Find where the given text appears and provide that cell's center as [X, Y] coordinate. 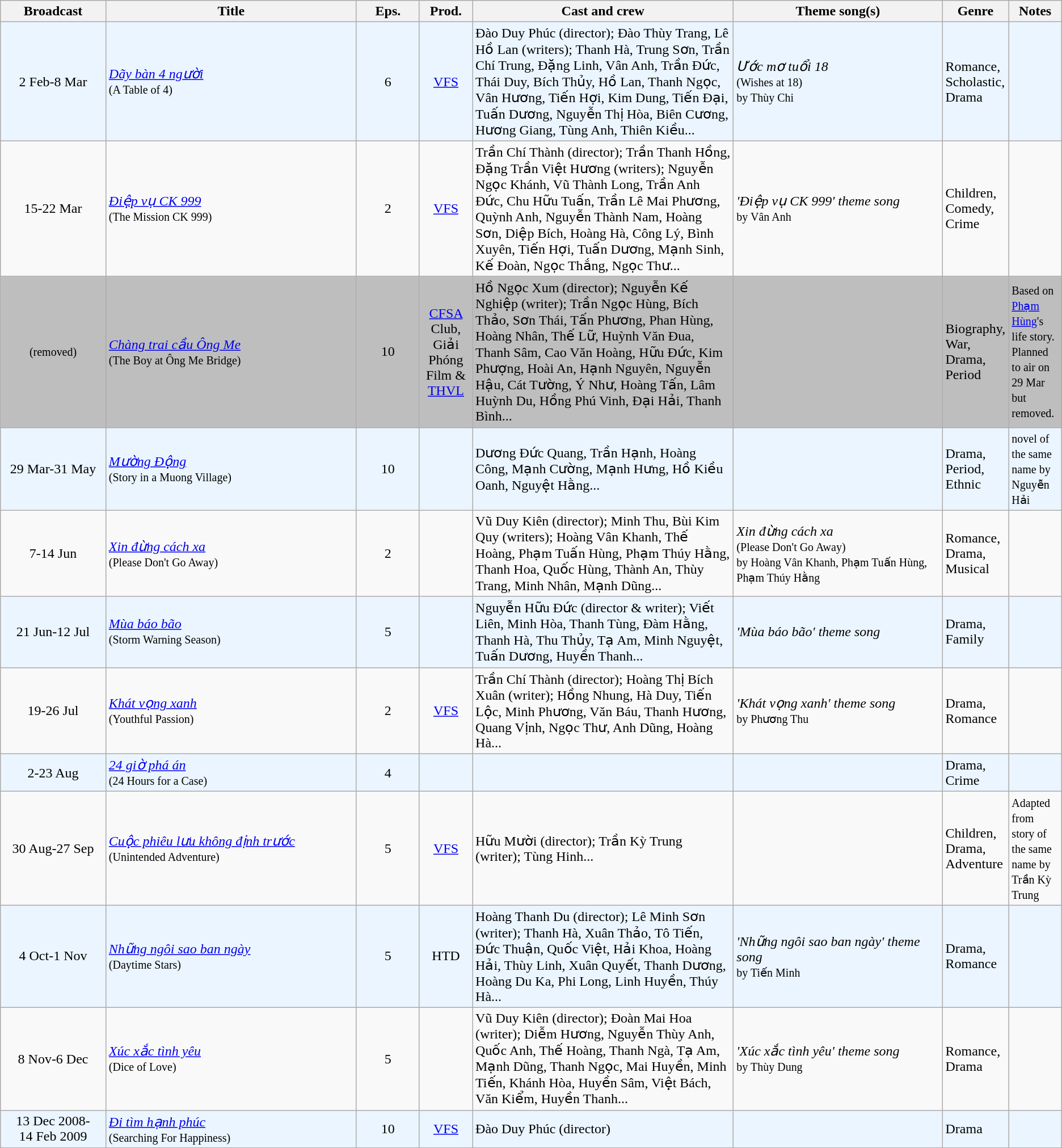
Xin đừng cách xa(Please Don't Go Away)by Hoàng Vân Khanh, Phạm Tuấn Hùng, Phạm Thúy Hằng [838, 553]
Mùa báo bão (Storm Warning Season) [231, 632]
15-22 Mar [53, 209]
4 Oct-1 Nov [53, 957]
2-23 Aug [53, 773]
Drama [976, 1129]
Đi tìm hạnh phúc (Searching For Happiness) [231, 1129]
Cuộc phiêu lưu không định trước (Unintended Adventure) [231, 848]
Based on Phạm Hùng's life story.Planned to air on 29 Mar but removed. [1035, 352]
7-14 Jun [53, 553]
Khát vọng xanh (Youthful Passion) [231, 710]
Những ngôi sao ban ngày (Daytime Stars) [231, 957]
Romance, Scholastic, Drama [976, 82]
29 Mar-31 May [53, 469]
'Khát vọng xanh' theme songby Phương Thu [838, 710]
30 Aug-27 Sep [53, 848]
Dương Đức Quang, Trần Hạnh, Hoàng Công, Mạnh Cường, Mạnh Hưng, Hồ Kiều Oanh, Nguyệt Hằng... [603, 469]
Adapted from story of the same name by Trần Kỳ Trung [1035, 848]
6 [388, 82]
Mường Động (Story in a Muong Village) [231, 469]
Children, Drama, Adventure [976, 848]
Đào Duy Phúc (director) [603, 1129]
Xúc xắc tình yêu (Dice of Love) [231, 1059]
8 Nov-6 Dec [53, 1059]
'Điệp vụ CK 999' theme songby Vân Anh [838, 209]
Drama, Period, Ethnic [976, 469]
Broadcast [53, 11]
Drama, Crime [976, 773]
Notes [1035, 11]
Dãy bàn 4 người (A Table of 4) [231, 82]
2 Feb-8 Mar [53, 82]
HTD [446, 957]
'Xúc xắc tình yêu' theme songby Thùy Dung [838, 1059]
Ước mơ tuổi 18(Wishes at 18)by Thùy Chi [838, 82]
Drama, Family [976, 632]
Cast and crew [603, 11]
13 Dec 2008-14 Feb 2009 [53, 1129]
4 [388, 773]
Xin đừng cách xa (Please Don't Go Away) [231, 553]
Romance, Drama, Musical [976, 553]
19-26 Jul [53, 710]
'Mùa báo bão' theme song [838, 632]
Biography, War, Drama, Period [976, 352]
Eps. [388, 11]
Children, Comedy, Crime [976, 209]
'Những ngôi sao ban ngày' theme songby Tiến Minh [838, 957]
Theme song(s) [838, 11]
Hữu Mười (director); Trần Kỳ Trung (writer); Tùng Hinh... [603, 848]
Romance, Drama [976, 1059]
24 giờ phá án (24 Hours for a Case) [231, 773]
21 Jun-12 Jul [53, 632]
Chàng trai cầu Ông Me (The Boy at Ông Me Bridge) [231, 352]
Genre [976, 11]
CFSA Club, Giải Phóng Film & THVL [446, 352]
(removed) [53, 352]
novel of the same name by Nguyễn Hải [1035, 469]
Title [231, 11]
Nguyễn Hữu Đức (director & writer); Viết Liên, Minh Hòa, Thanh Tùng, Đàm Hằng, Thanh Hà, Thu Thủy, Tạ Am, Minh Nguyệt, Tuấn Dương, Huyền Thanh... [603, 632]
Prod. [446, 11]
Điệp vụ CK 999 (The Mission CK 999) [231, 209]
